Search for the cell housing the specified text and yield its [X, Y] center coordinate. 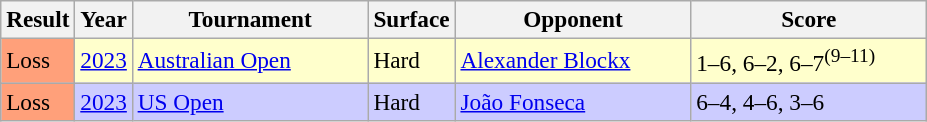
US Open [250, 101]
João Fonseca [573, 101]
Score [809, 19]
Australian Open [250, 60]
6–4, 4–6, 3–6 [809, 101]
Tournament [250, 19]
Opponent [573, 19]
1–6, 6–2, 6–7(9–11) [809, 60]
Year [104, 19]
Alexander Blockx [573, 60]
Surface [412, 19]
Result [38, 19]
